Output the [X, Y] coordinate of the center of the cell containing the given text.  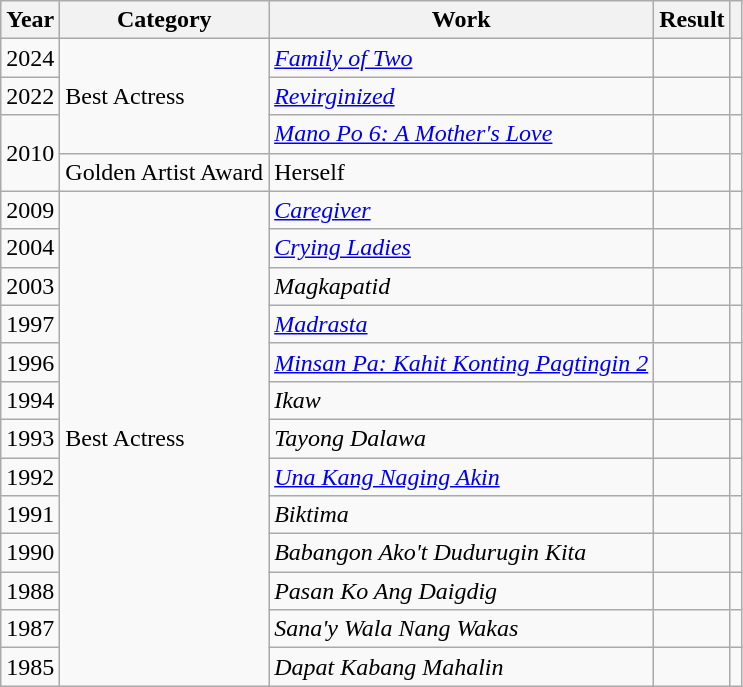
1994 [30, 400]
Year [30, 20]
Sana'y Wala Nang Wakas [462, 629]
Magkapatid [462, 286]
Madrasta [462, 324]
2024 [30, 58]
Caregiver [462, 210]
1993 [30, 438]
Herself [462, 172]
Category [164, 20]
2009 [30, 210]
1988 [30, 591]
Minsan Pa: Kahit Konting Pagtingin 2 [462, 362]
1996 [30, 362]
Biktima [462, 515]
2004 [30, 248]
Ikaw [462, 400]
Una Kang Naging Akin [462, 477]
1990 [30, 553]
Pasan Ko Ang Daigdig [462, 591]
Revirginized [462, 96]
1997 [30, 324]
Result [692, 20]
2022 [30, 96]
Tayong Dalawa [462, 438]
Crying Ladies [462, 248]
Mano Po 6: A Mother's Love [462, 134]
2010 [30, 153]
1987 [30, 629]
1992 [30, 477]
1991 [30, 515]
2003 [30, 286]
Dapat Kabang Mahalin [462, 667]
1985 [30, 667]
Golden Artist Award [164, 172]
Family of Two [462, 58]
Work [462, 20]
Babangon Ako't Dudurugin Kita [462, 553]
